Capture the cell that displays the provided text and extract its (X, Y) central coordinate. 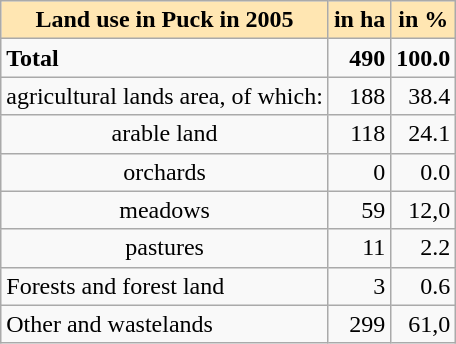
3 (359, 286)
24.1 (424, 134)
Land use in Puck in 2005 (165, 20)
orchards (165, 172)
Total (165, 58)
0.6 (424, 286)
in ha (359, 20)
0.0 (424, 172)
2.2 (424, 248)
Forests and forest land (165, 286)
agricultural lands area, of which: (165, 96)
38.4 (424, 96)
arable land (165, 134)
Other and wastelands (165, 324)
100.0 (424, 58)
61,0 (424, 324)
pastures (165, 248)
in % (424, 20)
118 (359, 134)
meadows (165, 210)
11 (359, 248)
490 (359, 58)
188 (359, 96)
12,0 (424, 210)
299 (359, 324)
59 (359, 210)
0 (359, 172)
